Return [x, y] of the center of cell containing provided text 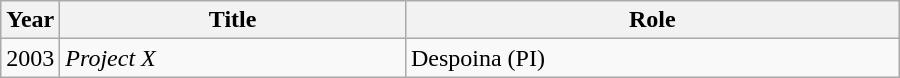
2003 [30, 58]
Despoina (PI) [652, 58]
Year [30, 20]
Title [233, 20]
Project X [233, 58]
Role [652, 20]
